Capture the cell that displays the provided text and extract its (X, Y) central coordinate. 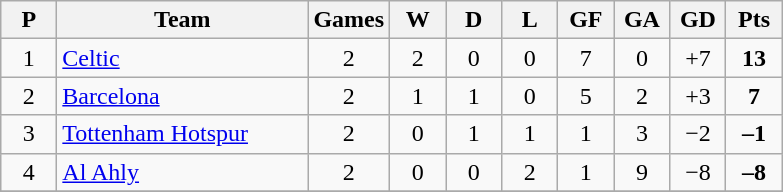
–8 (754, 172)
W (418, 20)
−8 (698, 172)
GD (698, 20)
–1 (754, 134)
+3 (698, 96)
+7 (698, 58)
Team (182, 20)
Al Ahly (182, 172)
P (29, 20)
−2 (698, 134)
5 (586, 96)
L (530, 20)
GF (586, 20)
4 (29, 172)
Celtic (182, 58)
Tottenham Hotspur (182, 134)
Games (349, 20)
9 (642, 172)
Barcelona (182, 96)
13 (754, 58)
Pts (754, 20)
GA (642, 20)
D (474, 20)
